Return the (X, Y) coordinate for the center point of the cell that contains the specified text.  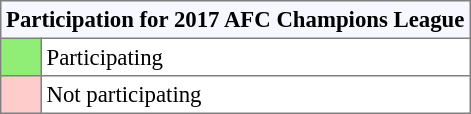
Participation for 2017 AFC Champions League (236, 20)
Participating (255, 57)
Not participating (255, 95)
